Capture the cell that displays the provided text and extract its [x, y] central coordinate. 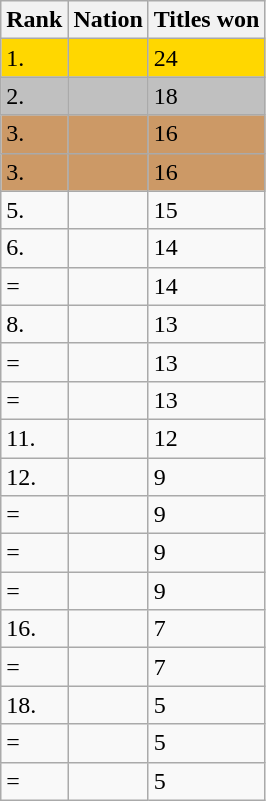
15 [206, 210]
18. [34, 705]
24 [206, 58]
2. [34, 96]
Titles won [206, 20]
Nation [108, 20]
18 [206, 96]
6. [34, 248]
Rank [34, 20]
16. [34, 629]
12. [34, 477]
12 [206, 438]
5. [34, 210]
11. [34, 438]
8. [34, 324]
1. [34, 58]
